Scan for the cell matching the given text and deliver its [x, y] coordinate at center. 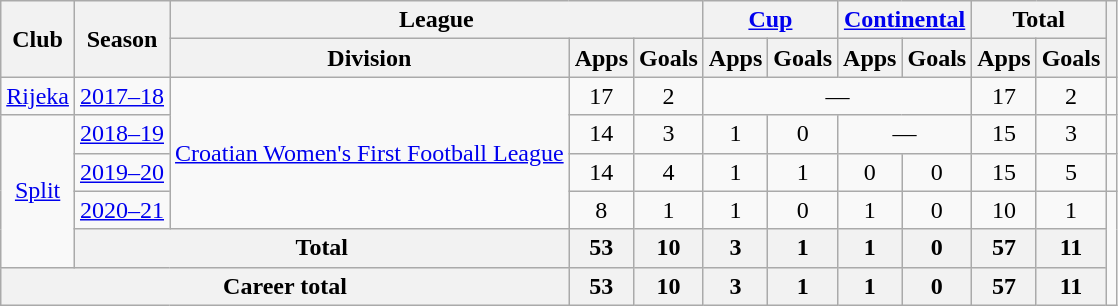
2020–21 [122, 210]
2017–18 [122, 96]
4 [669, 172]
8 [601, 210]
2018–19 [122, 134]
Continental [905, 20]
Club [38, 39]
Rijeka [38, 96]
5 [1071, 172]
Division [370, 58]
Career total [285, 286]
Split [38, 191]
2019–20 [122, 172]
Cup [770, 20]
Season [122, 39]
Croatian Women's First Football League [370, 153]
League [437, 20]
